Identify which cell holds the provided text, then report its [x, y] central coordinate. 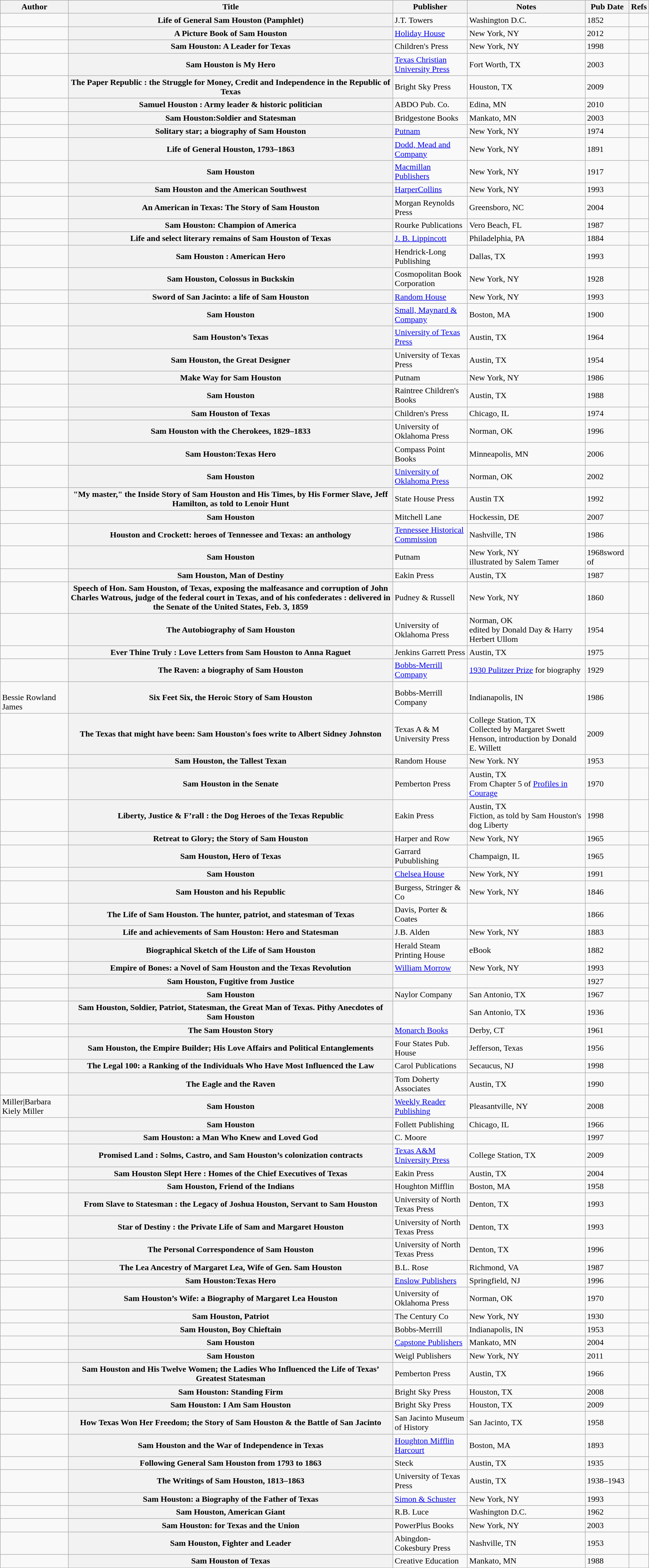
College Station, TX [526, 1155]
ABDO Pub. Co. [430, 105]
Abingdon-Cokesbury Press [430, 1543]
Bobbs-Merrill [430, 1329]
2006 [607, 454]
Davis, Porter & Coates [430, 915]
The Life of Sam Houston. The hunter, patriot, and statesman of Texas [231, 915]
An American in Texas: The Story of Sam Houston [231, 207]
Promised Land : Solms, Castro, and Sam Houston’s colonization contracts [231, 1155]
Sam Houston and the American Southwest [231, 189]
Sam Houston, Colossus in Buckskin [231, 279]
Capstone Publishers [430, 1343]
Life and select literary remains of Sam Houston of Texas [231, 239]
Holiday House [430, 33]
Norman, OK edited by Donald Day & Harry Herbert Ullom [526, 630]
2010 [607, 105]
2002 [607, 476]
The Legal 100: a Ranking of the Individuals Who Have Most Influenced the Law [231, 1066]
Pleasantville, NY [526, 1106]
Sam Houston’s Wife: a Biography of Margaret Lea Houston [231, 1298]
Tennessee Historical Commission [430, 535]
Sam Houston: a Man Who Knew and Loved God [231, 1137]
Fort Worth, TX [526, 64]
Rourke Publications [430, 225]
Houghton Mifflin [430, 1187]
Sam Houston, the Great Designer [231, 360]
New York. NY [526, 761]
1967 [607, 994]
Tom Doherty Associates [430, 1084]
Small, Maynard & Company [430, 315]
Enslow Publishers [430, 1281]
Following General Sam Houston from 1793 to 1863 [231, 1463]
Greensboro, NC [526, 207]
The Paper Republic : the Struggle for Money, Credit and Independence in the Republic of Texas [231, 87]
Naylor Company [430, 994]
The Sam Houston Story [231, 1030]
Springfield, NJ [526, 1281]
1936 [607, 1013]
How Texas Won Her Freedom; the Story of Sam Houston & the Battle of San Jacinto [231, 1422]
1928 [607, 279]
Vero Beach, FL [526, 225]
1975 [607, 652]
2012 [607, 33]
Garrard Pubublishing [430, 856]
Sam Houston: a Biography of the Father of Texas [231, 1499]
Sam Houston is My Hero [231, 64]
1964 [607, 337]
Sam Houston and his Republic [231, 892]
1846 [607, 892]
Dodd, Mead and Company [430, 149]
Macmillan Publishers [430, 171]
eBook [526, 950]
Austin, TXFiction, as told by Sam Houston's dog Liberty [526, 816]
1968sword of [607, 558]
Harper and Row [430, 838]
Herald Steam Printing House [430, 950]
Raintree Children's Books [430, 395]
Hendrick-Long Publishing [430, 257]
Austin, TXFrom Chapter 5 of Profiles in Courage [526, 784]
1893 [607, 1445]
Texas A & M University Press [430, 734]
1929 [607, 670]
Life of General Sam Houston (Pamphlet) [231, 20]
Star of Destiny : the Private Life of Sam and Margaret Houston [231, 1227]
Sam Houston, American Giant [231, 1512]
Weigl Publishers [430, 1356]
Houghton Mifflin Harcourt [430, 1445]
Houston and Crockett: heroes of Tennessee and Texas: an anthology [231, 535]
Sam Houston, the Empire Builder; His Love Affairs and Political Entanglements [231, 1048]
1956 [607, 1048]
State House Press [430, 499]
Hockessin, DE [526, 517]
1930 [607, 1316]
Title [231, 7]
Notes [526, 7]
San Jacinto, TX [526, 1422]
College Station, TXCollected by Margaret Swett Henson, introduction by Donald E. Willett [526, 734]
Jenkins Garrett Press [430, 652]
1938–1943 [607, 1481]
Richmond, VA [526, 1267]
Compass Point Books [430, 454]
Weekly Reader Publishing [430, 1106]
Sam Houston and His Twelve Women; the Ladies Who Influenced the Life of Texas’ Greatest Statesman [231, 1374]
Sam Houston, Patriot [231, 1316]
The Texas that might have been: Sam Houston's foes write to Albert Sidney Johnston [231, 734]
Sam Houston, Man of Destiny [231, 575]
1900 [607, 315]
Chelsea House [430, 874]
Life and achievements of Sam Houston: Hero and Statesman [231, 932]
Texas Christian University Press [430, 64]
Retreat to Glory; the Story of Sam Houston [231, 838]
Sam Houston: for Texas and the Union [231, 1525]
Edina, MN [526, 105]
Four States Pub. House [430, 1048]
1860 [607, 598]
Morgan Reynolds Press [430, 207]
Sam Houston with the Cherokees, 1829–1833 [231, 431]
1992 [607, 499]
The Century Co [430, 1316]
The Writings of Sam Houston, 1813–1863 [231, 1481]
Bessie Rowland James [35, 697]
Sam Houston, Soldier, Patriot, Statesman, the Great Man of Texas. Pithy Anecdotes of Sam Houston [231, 1013]
Liberty, Justice & F’rall : the Dog Heroes of the Texas Republic [231, 816]
William Morrow [430, 968]
Pub Date [607, 7]
B.L. Rose [430, 1267]
Follett Publishing [430, 1124]
2007 [607, 517]
Six Feet Six, the Heroic Story of Sam Houston [231, 697]
Refs [639, 7]
Bridgestone Books [430, 118]
Solitary star; a biography of Sam Houston [231, 131]
Sam Houston, Friend of the Indians [231, 1187]
1997 [607, 1137]
1935 [607, 1463]
Sam Houston’s Texas [231, 337]
1883 [607, 932]
Jefferson, Texas [526, 1048]
1927 [607, 981]
Samuel Houston : Army leader & historic politician [231, 105]
Sam Houston, Hero of Texas [231, 856]
Sam Houston, Fugitive from Justice [231, 981]
J.T. Towers [430, 20]
Cosmopolitan Book Corporation [430, 279]
Simon & Schuster [430, 1499]
Burgess, Stringer & Co [430, 892]
1917 [607, 171]
The Eagle and the Raven [231, 1084]
Derby, CT [526, 1030]
Publisher [430, 7]
Sword of San Jacinto: a life of Sam Houston [231, 297]
1962 [607, 1512]
1852 [607, 20]
1991 [607, 874]
1891 [607, 149]
Sam Houston, the Tallest Texan [231, 761]
Sam Houston, Fighter and Leader [231, 1543]
HarperCollins [430, 189]
Minneapolis, MN [526, 454]
Empire of Bones: a Novel of Sam Houston and the Texas Revolution [231, 968]
Miller|Barbara Kiely Miller [35, 1106]
The Personal Correspondence of Sam Houston [231, 1250]
Biographical Sketch of the Life of Sam Houston [231, 950]
Secaucus, NJ [526, 1066]
1930 Pulitzer Prize for biography [526, 670]
Sam Houston: Standing Firm [231, 1392]
PowerPlus Books [430, 1525]
Creative Education [430, 1561]
The Autobiography of Sam Houston [231, 630]
Life of General Houston, 1793–1863 [231, 149]
Pudney & Russell [430, 598]
Make Way for Sam Houston [231, 378]
Sam Houston and the War of Independence in Texas [231, 1445]
Author [35, 7]
Dallas, TX [526, 257]
1866 [607, 915]
The Lea Ancestry of Margaret Lea, Wife of Gen. Sam Houston [231, 1267]
Mitchell Lane [430, 517]
Texas A&M University Press [430, 1155]
J. B. Lippincott [430, 239]
New York, NYillustrated by Salem Tamer [526, 558]
Sam Houston : American Hero [231, 257]
Champaign, IL [526, 856]
A Picture Book of Sam Houston [231, 33]
Sam Houston:Soldier and Statesman [231, 118]
Steck [430, 1463]
Austin TX [526, 499]
The Raven: a biography of Sam Houston [231, 670]
1961 [607, 1030]
1884 [607, 239]
Philadelphia, PA [526, 239]
1990 [607, 1084]
Carol Publications [430, 1066]
From Slave to Statesman : the Legacy of Joshua Houston, Servant to Sam Houston [231, 1205]
1882 [607, 950]
Sam Houston, Boy Chieftain [231, 1329]
2011 [607, 1356]
Ever Thine Truly : Love Letters from Sam Houston to Anna Raguet [231, 652]
C. Moore [430, 1137]
Sam Houston: A Leader for Texas [231, 46]
R.B. Luce [430, 1512]
J.B. Alden [430, 932]
Sam Houston Slept Here : Homes of the Chief Executives of Texas [231, 1173]
"My master," the Inside Story of Sam Houston and His Times, by His Former Slave, Jeff Hamilton, as told to Lenoir Hunt [231, 499]
Sam Houston: I Am Sam Houston [231, 1405]
Sam Houston in the Senate [231, 784]
Sam Houston: Champion of America [231, 225]
San Jacinto Museum of History [430, 1422]
Monarch Books [430, 1030]
